Locate the cell with the specified text and output its (X, Y) center coordinate. 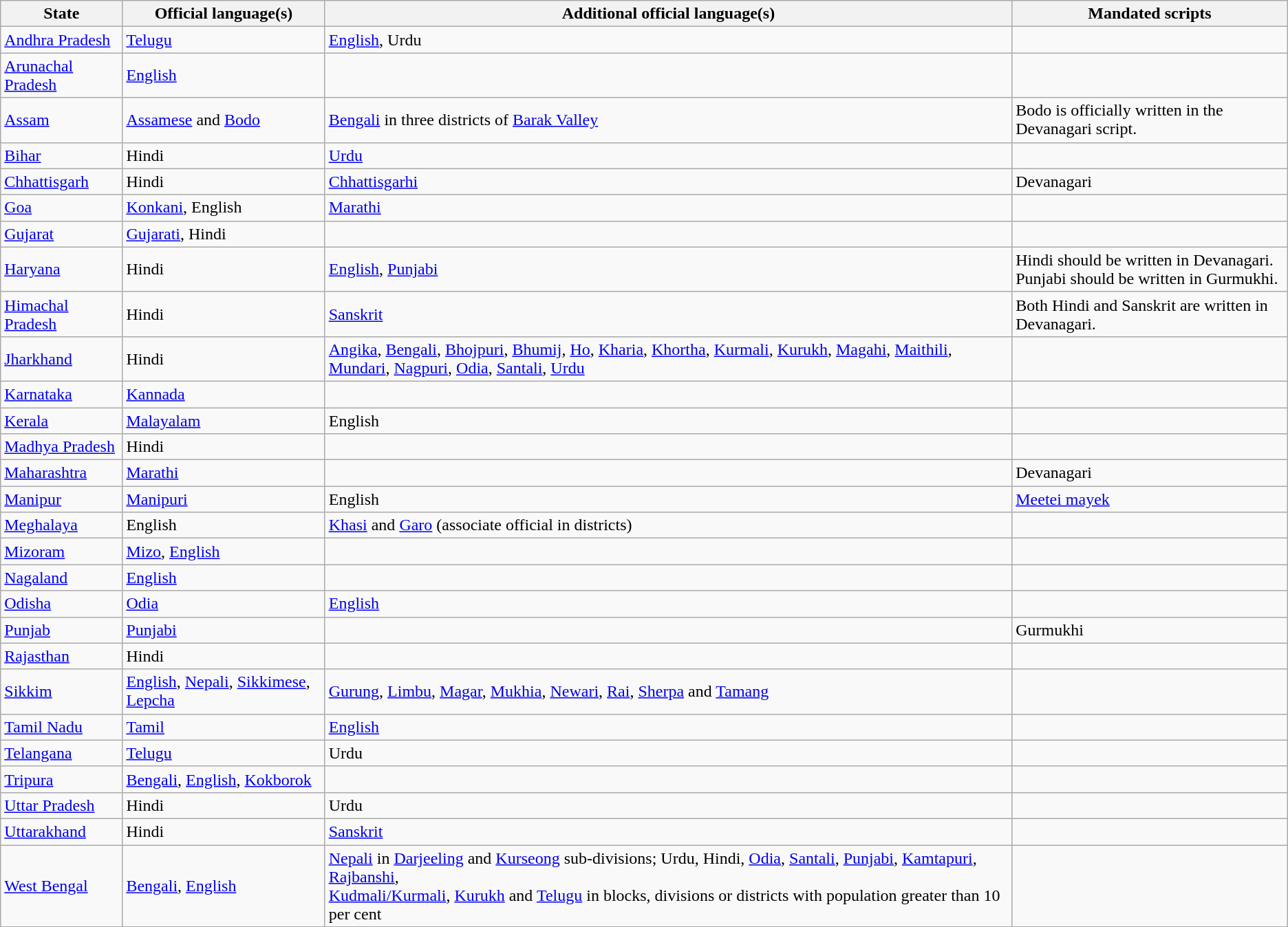
Malayalam (224, 420)
Assamese and Bodo (224, 120)
Mizo, English (224, 552)
Maharashtra (62, 473)
Manipur (62, 499)
Punjab (62, 630)
Gujarati, Hindi (224, 234)
Punjabi (224, 630)
Bengali in three districts of Barak Valley (669, 120)
Goa (62, 208)
Official language(s) (224, 14)
Andhra Pradesh (62, 40)
Bengali, English, Kokborok (224, 779)
Kerala (62, 420)
Bengali, English (224, 886)
Nagaland (62, 578)
Jharkhand (62, 359)
Meghalaya (62, 525)
Tamil (224, 727)
Haryana (62, 270)
Meetei mayek (1150, 499)
English, Punjabi (669, 270)
Rajasthan (62, 656)
Additional official language(s) (669, 14)
Khasi and Garo (associate official in districts) (669, 525)
Mizoram (62, 552)
Uttarakhand (62, 831)
Mandated scripts (1150, 14)
Bodo is officially written in the Devanagari script. (1150, 120)
English, Urdu (669, 40)
Gurmukhi (1150, 630)
Sikkim (62, 692)
Telangana (62, 753)
Gurung, Limbu, Magar, Mukhia, Newari, Rai, Sherpa and Tamang (669, 692)
Hindi should be written in Devanagari.Punjabi should be written in Gurmukhi. (1150, 270)
Konkani, English (224, 208)
Chhattisgarh (62, 182)
Manipuri (224, 499)
Tripura (62, 779)
Uttar Pradesh (62, 805)
Assam (62, 120)
Odia (224, 604)
Bihar (62, 155)
Kannada (224, 394)
Both Hindi and Sanskrit are written in Devanagari. (1150, 314)
Chhattisgarhi (669, 182)
English, Nepali, Sikkimese, Lepcha (224, 692)
Arunachal Pradesh (62, 76)
Gujarat (62, 234)
Angika, Bengali, Bhojpuri, Bhumij, Ho, Kharia, Khortha, Kurmali, Kurukh, Magahi, Maithili, Mundari, Nagpuri, Odia, Santali, Urdu (669, 359)
Tamil Nadu (62, 727)
Madhya Pradesh (62, 447)
Himachal Pradesh (62, 314)
Odisha (62, 604)
West Bengal (62, 886)
Karnataka (62, 394)
State (62, 14)
